Output the (x, y) coordinate of the center of the cell containing the given text.  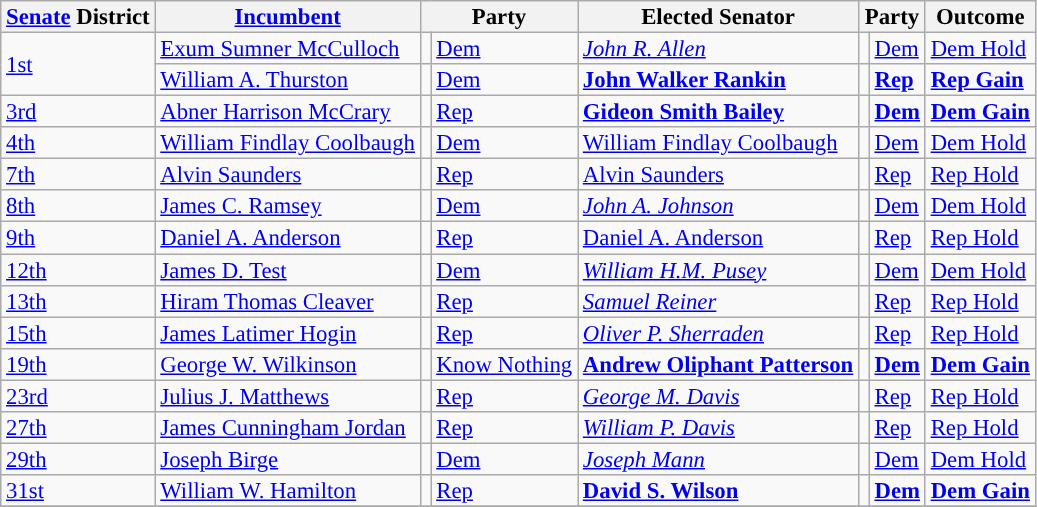
13th (78, 301)
George M. Davis (718, 396)
James Cunningham Jordan (288, 428)
John R. Allen (718, 49)
Outcome (980, 17)
23rd (78, 396)
Hiram Thomas Cleaver (288, 301)
John A. Johnson (718, 206)
William A. Thurston (288, 80)
Abner Harrison McCrary (288, 112)
7th (78, 175)
John Walker Rankin (718, 80)
William W. Hamilton (288, 491)
Andrew Oliphant Patterson (718, 364)
12th (78, 270)
3rd (78, 112)
Rep Gain (980, 80)
William H.M. Pusey (718, 270)
1st (78, 64)
Samuel Reiner (718, 301)
31st (78, 491)
Know Nothing (504, 364)
27th (78, 428)
Joseph Birge (288, 459)
15th (78, 333)
4th (78, 143)
Gideon Smith Bailey (718, 112)
Incumbent (288, 17)
Julius J. Matthews (288, 396)
8th (78, 206)
Senate District (78, 17)
James C. Ramsey (288, 206)
Oliver P. Sherraden (718, 333)
9th (78, 238)
Joseph Mann (718, 459)
Exum Sumner McCulloch (288, 49)
Elected Senator (718, 17)
19th (78, 364)
29th (78, 459)
James Latimer Hogin (288, 333)
David S. Wilson (718, 491)
James D. Test (288, 270)
William P. Davis (718, 428)
George W. Wilkinson (288, 364)
